Search for the cell housing the specified text and yield its [X, Y] center coordinate. 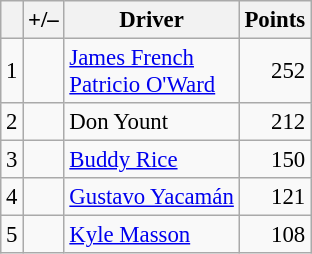
150 [274, 160]
2 [12, 122]
252 [274, 72]
Driver [152, 20]
5 [12, 235]
1 [12, 72]
Buddy Rice [152, 160]
108 [274, 235]
James French Patricio O'Ward [152, 72]
121 [274, 197]
212 [274, 122]
3 [12, 160]
Kyle Masson [152, 235]
Points [274, 20]
Don Yount [152, 122]
Gustavo Yacamán [152, 197]
+/– [44, 20]
4 [12, 197]
